Pinpoint the cell where the given text exists, returning its [x, y] midpoint coordinate. 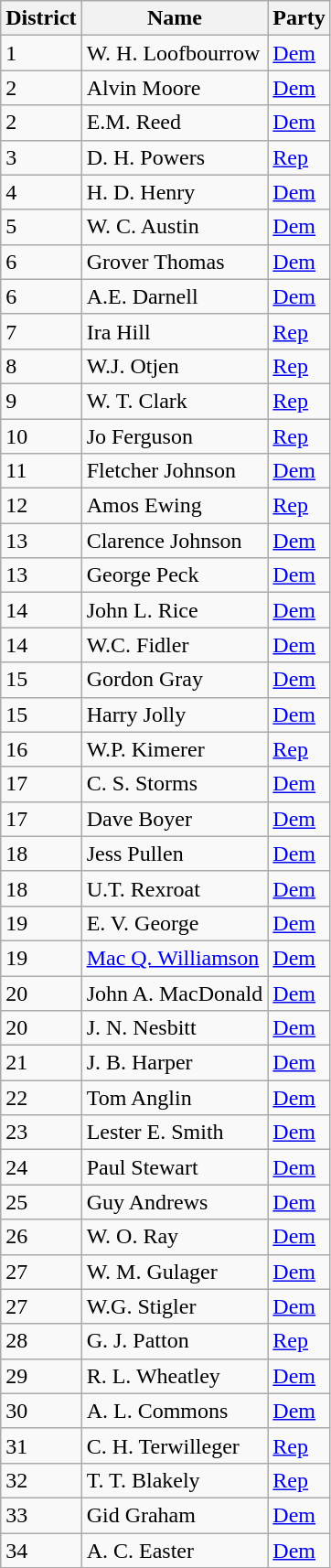
C. H. Terwilleger [175, 1445]
W.P. Kimerer [175, 749]
W.C. Fidler [175, 645]
E. V. George [175, 923]
Dave Boyer [175, 819]
24 [41, 1167]
Grover Thomas [175, 262]
Fletcher Johnson [175, 471]
T. T. Blakely [175, 1480]
30 [41, 1411]
Jo Ferguson [175, 436]
10 [41, 436]
8 [41, 366]
29 [41, 1376]
John L. Rice [175, 610]
Clarence Johnson [175, 541]
22 [41, 1098]
Harry Jolly [175, 714]
H. D. Henry [175, 192]
9 [41, 401]
Amos Ewing [175, 506]
3 [41, 157]
Gid Graham [175, 1515]
W. M. Gulager [175, 1272]
Ira Hill [175, 331]
11 [41, 471]
7 [41, 331]
23 [41, 1133]
A. C. Easter [175, 1551]
J. B. Harper [175, 1063]
U.T. Rexroat [175, 888]
31 [41, 1445]
33 [41, 1515]
C. S. Storms [175, 784]
W. C. Austin [175, 227]
George Peck [175, 575]
District [41, 18]
Lester E. Smith [175, 1133]
Tom Anglin [175, 1098]
12 [41, 506]
D. H. Powers [175, 157]
G. J. Patton [175, 1341]
Alvin Moore [175, 88]
16 [41, 749]
A.E. Darnell [175, 296]
32 [41, 1480]
W.J. Otjen [175, 366]
W. T. Clark [175, 401]
W. O. Ray [175, 1237]
Guy Andrews [175, 1202]
John A. MacDonald [175, 993]
34 [41, 1551]
J. N. Nesbitt [175, 1028]
4 [41, 192]
5 [41, 227]
Name [175, 18]
A. L. Commons [175, 1411]
1 [41, 53]
W. H. Loofbourrow [175, 53]
26 [41, 1237]
R. L. Wheatley [175, 1376]
Jess Pullen [175, 854]
W.G. Stigler [175, 1306]
28 [41, 1341]
Mac Q. Williamson [175, 958]
Gordon Gray [175, 680]
Party [299, 18]
21 [41, 1063]
E.M. Reed [175, 123]
Paul Stewart [175, 1167]
25 [41, 1202]
